Determine the (X, Y) coordinate at the center of the cell enclosing the given text.  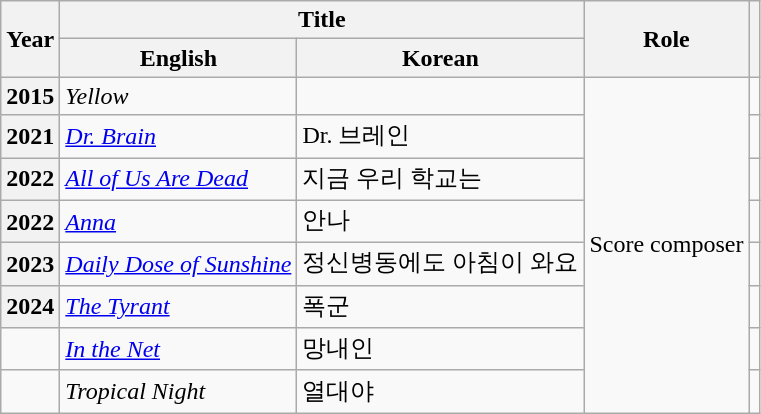
Role (666, 39)
폭군 (440, 306)
2024 (30, 306)
Score composer (666, 245)
In the Net (178, 350)
2023 (30, 264)
Title (322, 20)
English (178, 58)
정신병동에도 아침이 와요 (440, 264)
Tropical Night (178, 392)
2021 (30, 136)
Yellow (178, 96)
Dr. 브레인 (440, 136)
Korean (440, 58)
열대야 (440, 392)
The Tyrant (178, 306)
Dr. Brain (178, 136)
Year (30, 39)
Anna (178, 222)
지금 우리 학교는 (440, 180)
Daily Dose of Sunshine (178, 264)
안나 (440, 222)
2015 (30, 96)
All of Us Are Dead (178, 180)
망내인 (440, 350)
